Output the [x, y] coordinate of the center of the cell containing the given text.  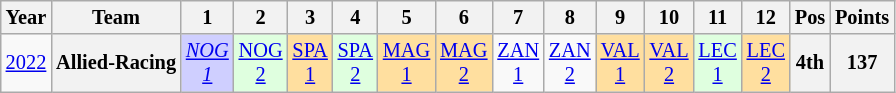
ZAN2 [570, 63]
MAG1 [406, 63]
1 [208, 17]
4th [810, 63]
VAL2 [670, 63]
LEC1 [717, 63]
4 [356, 17]
2022 [26, 63]
137 [862, 63]
Team [116, 17]
2 [261, 17]
VAL1 [620, 63]
7 [518, 17]
Pos [810, 17]
9 [620, 17]
Allied-Racing [116, 63]
NOG1 [208, 63]
6 [464, 17]
NOG2 [261, 63]
LEC2 [766, 63]
SPA1 [310, 63]
ZAN1 [518, 63]
8 [570, 17]
SPA2 [356, 63]
Points [862, 17]
5 [406, 17]
10 [670, 17]
3 [310, 17]
12 [766, 17]
MAG2 [464, 63]
11 [717, 17]
Year [26, 17]
